Scan for the cell matching the given text and deliver its [x, y] coordinate at center. 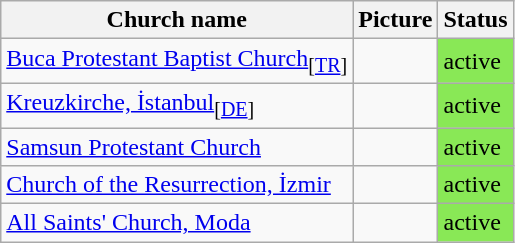
Buca Protestant Baptist Church[TR] [177, 61]
Church name [177, 20]
All Saints' Church, Moda [177, 223]
Samsun Protestant Church [177, 147]
Status [476, 20]
Church of the Resurrection, İzmir [177, 185]
Kreuzkirche, İstanbul[DE] [177, 105]
Picture [396, 20]
